Find where the given text appears and provide that cell's center as [X, Y] coordinate. 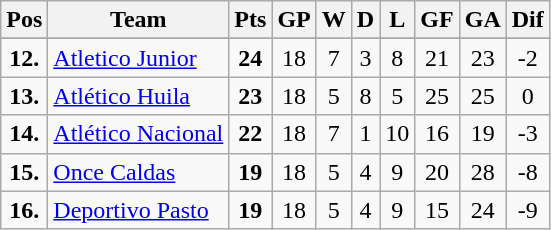
-8 [528, 172]
3 [365, 58]
14. [24, 134]
1 [365, 134]
L [398, 20]
22 [250, 134]
Atletico Junior [138, 58]
15. [24, 172]
Team [138, 20]
20 [437, 172]
28 [482, 172]
10 [398, 134]
GF [437, 20]
12. [24, 58]
Once Caldas [138, 172]
GA [482, 20]
16 [437, 134]
GP [294, 20]
13. [24, 96]
21 [437, 58]
W [334, 20]
Atlético Nacional [138, 134]
Dif [528, 20]
Pos [24, 20]
Pts [250, 20]
0 [528, 96]
16. [24, 210]
15 [437, 210]
Atlético Huila [138, 96]
-9 [528, 210]
D [365, 20]
-3 [528, 134]
-2 [528, 58]
Deportivo Pasto [138, 210]
